For the text-containing cell, return its midpoint in (x, y) coordinate format. 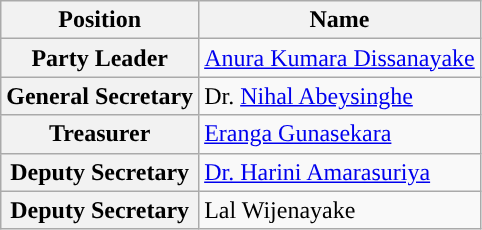
Name (340, 20)
Dr. Nihal Abeysinghe (340, 96)
General Secretary (100, 96)
Dr. Harini Amarasuriya (340, 172)
Position (100, 20)
Party Leader (100, 58)
Eranga Gunasekara (340, 134)
Anura Kumara Dissanayake (340, 58)
Lal Wijenayake (340, 210)
Treasurer (100, 134)
